Locate the cell with the specified text and output its (X, Y) center coordinate. 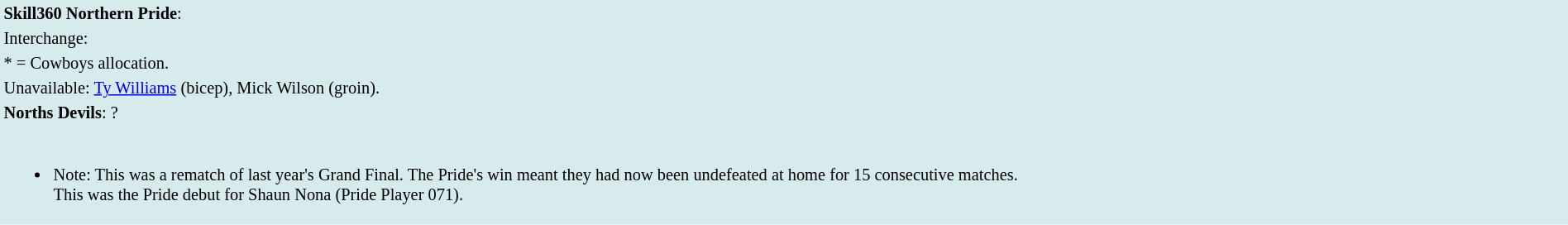
* = Cowboys allocation. (784, 63)
Skill360 Northern Pride: (784, 13)
Unavailable: Ty Williams (bicep), Mick Wilson (groin). (784, 88)
Interchange: (784, 38)
Norths Devils: ? (784, 112)
